Return (x, y) of the center of cell containing provided text 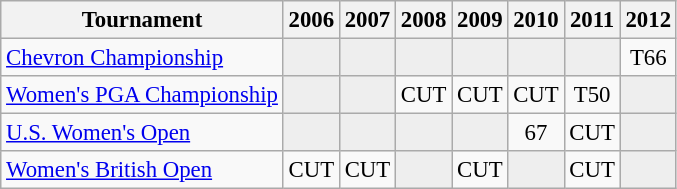
2009 (480, 20)
U.S. Women's Open (142, 133)
67 (536, 133)
2007 (367, 20)
2008 (424, 20)
Women's British Open (142, 170)
Chevron Championship (142, 58)
2010 (536, 20)
T66 (648, 58)
Women's PGA Championship (142, 95)
T50 (592, 95)
2006 (311, 20)
2012 (648, 20)
2011 (592, 20)
Tournament (142, 20)
